Determine the (X, Y) coordinate at the center of the cell enclosing the given text.  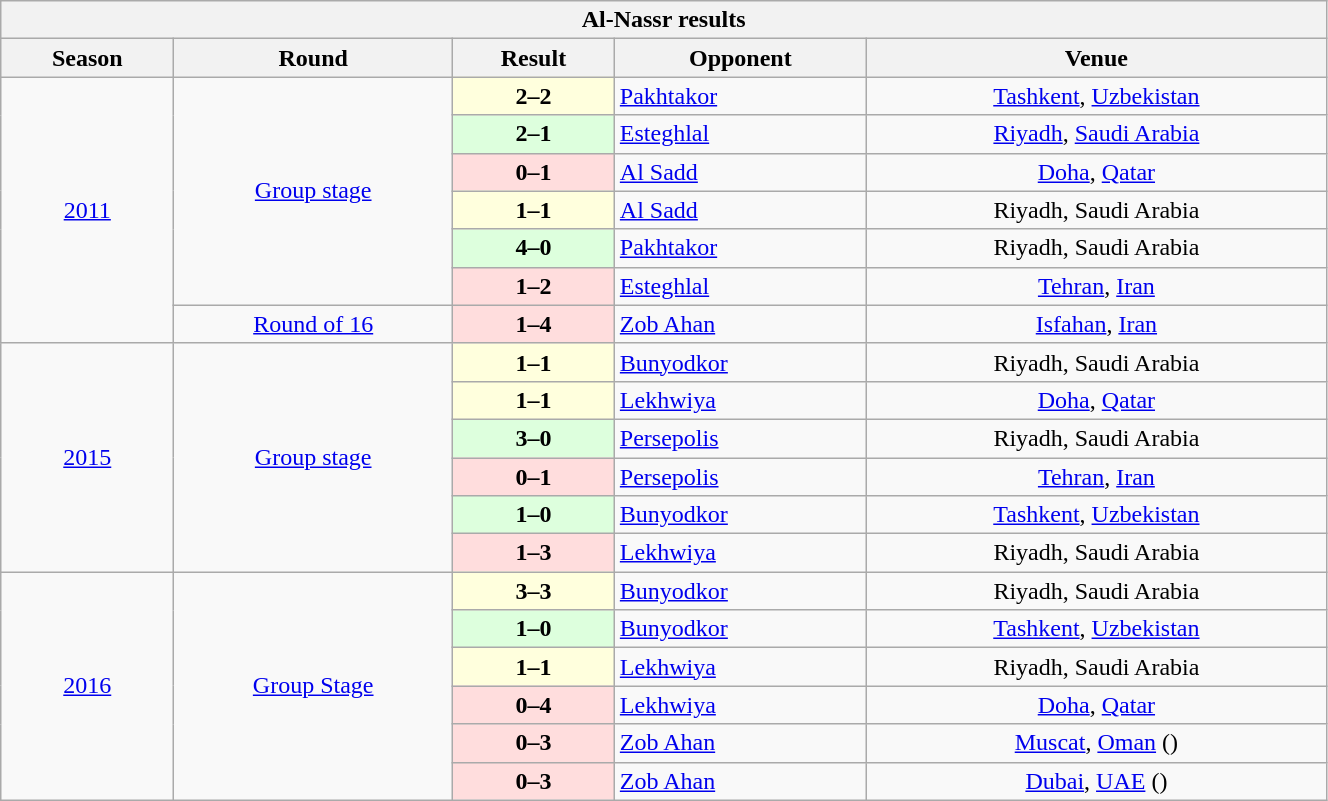
Season (88, 58)
Venue (1096, 58)
Opponent (740, 58)
4–0 (534, 248)
2–1 (534, 134)
1–2 (534, 286)
Al-Nassr results (664, 20)
Round (314, 58)
1–4 (534, 324)
2016 (88, 686)
2015 (88, 457)
2011 (88, 210)
1–3 (534, 553)
2–2 (534, 96)
Muscat, Oman () (1096, 743)
0–4 (534, 705)
Isfahan, Iran (1096, 324)
Result (534, 58)
Dubai, UAE () (1096, 781)
Round of 16 (314, 324)
3–0 (534, 438)
Group Stage (314, 686)
3–3 (534, 591)
